Return (x, y) of the center of cell containing provided text 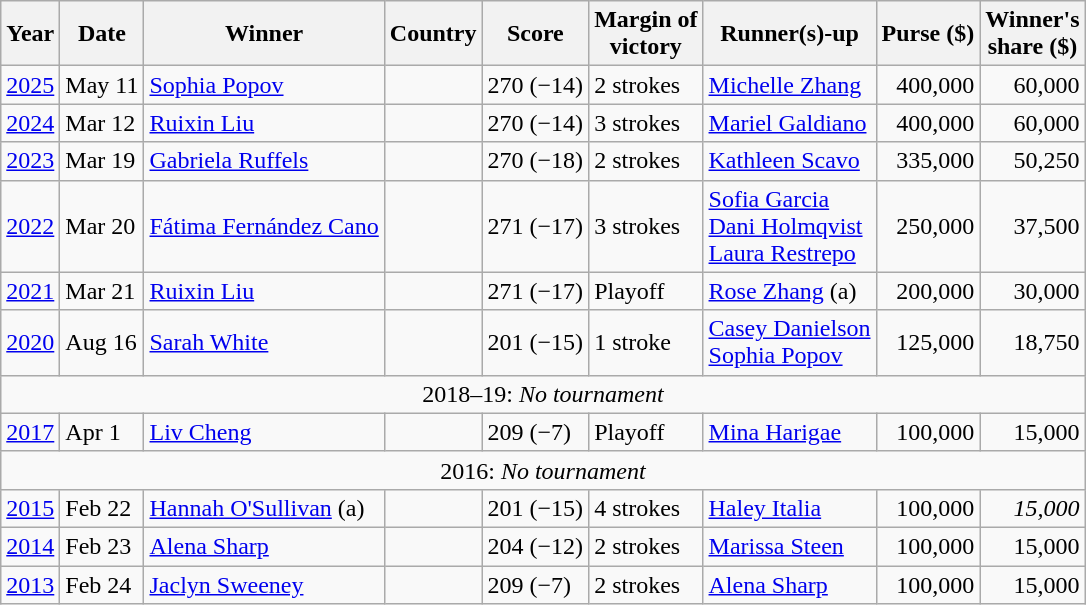
Score (536, 34)
Margin ofvictory (646, 34)
Liv Cheng (264, 432)
2023 (30, 161)
Purse ($) (928, 34)
2015 (30, 508)
2013 (30, 585)
4 strokes (646, 508)
2017 (30, 432)
Kathleen Scavo (790, 161)
Mar 12 (102, 123)
1 stroke (646, 342)
Date (102, 34)
Sofia Garcia Dani Holmqvist Laura Restrepo (790, 226)
Apr 1 (102, 432)
50,250 (1032, 161)
Mar 19 (102, 161)
Marissa Steen (790, 546)
335,000 (928, 161)
Jaclyn Sweeney (264, 585)
30,000 (1032, 291)
Year (30, 34)
Rose Zhang (a) (790, 291)
Sarah White (264, 342)
Feb 24 (102, 585)
Sophia Popov (264, 85)
2018–19: No tournament (543, 394)
2021 (30, 291)
Mar 20 (102, 226)
Country (433, 34)
Hannah O'Sullivan (a) (264, 508)
Winner'sshare ($) (1032, 34)
125,000 (928, 342)
Feb 23 (102, 546)
2016: No tournament (543, 470)
2020 (30, 342)
Mariel Galdiano (790, 123)
18,750 (1032, 342)
204 (−12) (536, 546)
Winner (264, 34)
Haley Italia (790, 508)
Aug 16 (102, 342)
2025 (30, 85)
May 11 (102, 85)
2022 (30, 226)
37,500 (1032, 226)
Runner(s)-up (790, 34)
200,000 (928, 291)
Feb 22 (102, 508)
Fátima Fernández Cano (264, 226)
2024 (30, 123)
Michelle Zhang (790, 85)
Gabriela Ruffels (264, 161)
250,000 (928, 226)
Mar 21 (102, 291)
Casey Danielson Sophia Popov (790, 342)
Mina Harigae (790, 432)
270 (−18) (536, 161)
2014 (30, 546)
